Return the (X, Y) coordinate for the center point of the cell that contains the specified text.  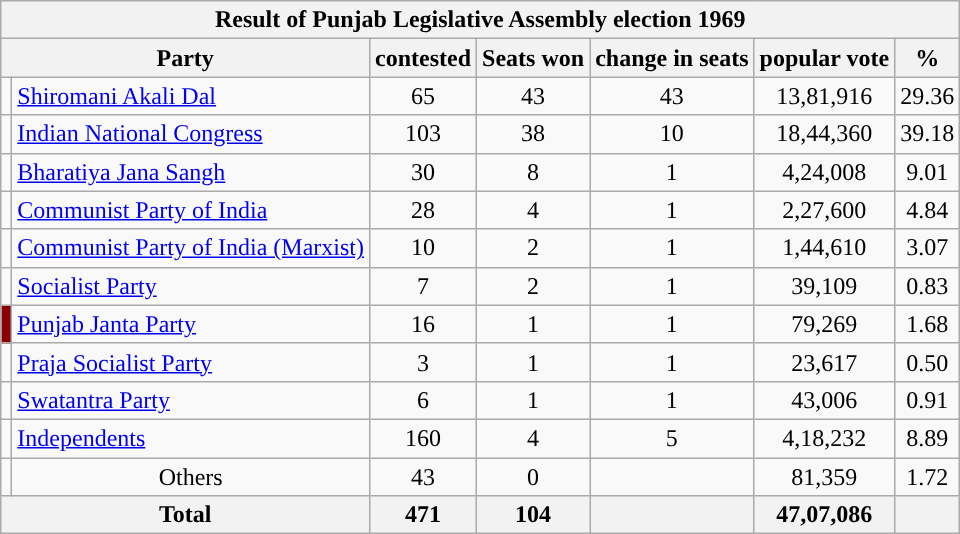
39.18 (928, 134)
Punjab Janta Party (191, 324)
3 (424, 362)
1,44,610 (824, 248)
Shiromani Akali Dal (191, 96)
Communist Party of India (Marxist) (191, 248)
Total (186, 515)
39,109 (824, 286)
13,81,916 (824, 96)
471 (424, 515)
Party (186, 58)
16 (424, 324)
Result of Punjab Legislative Assembly election 1969 (480, 20)
3.07 (928, 248)
Others (191, 477)
65 (424, 96)
Swatantra Party (191, 400)
6 (424, 400)
0.50 (928, 362)
Seats won (534, 58)
4.84 (928, 210)
% (928, 58)
Communist Party of India (191, 210)
9.01 (928, 172)
1.72 (928, 477)
Independents (191, 438)
104 (534, 515)
0.91 (928, 400)
81,359 (824, 477)
28 (424, 210)
Socialist Party (191, 286)
0 (534, 477)
43,006 (824, 400)
change in seats (672, 58)
7 (424, 286)
103 (424, 134)
23,617 (824, 362)
18,44,360 (824, 134)
Praja Socialist Party (191, 362)
79,269 (824, 324)
38 (534, 134)
29.36 (928, 96)
4,24,008 (824, 172)
5 (672, 438)
160 (424, 438)
8.89 (928, 438)
popular vote (824, 58)
contested (424, 58)
4,18,232 (824, 438)
Bharatiya Jana Sangh (191, 172)
8 (534, 172)
1.68 (928, 324)
Indian National Congress (191, 134)
2,27,600 (824, 210)
30 (424, 172)
47,07,086 (824, 515)
0.83 (928, 286)
